Determine the [X, Y] coordinate at the center of the cell enclosing the given text.  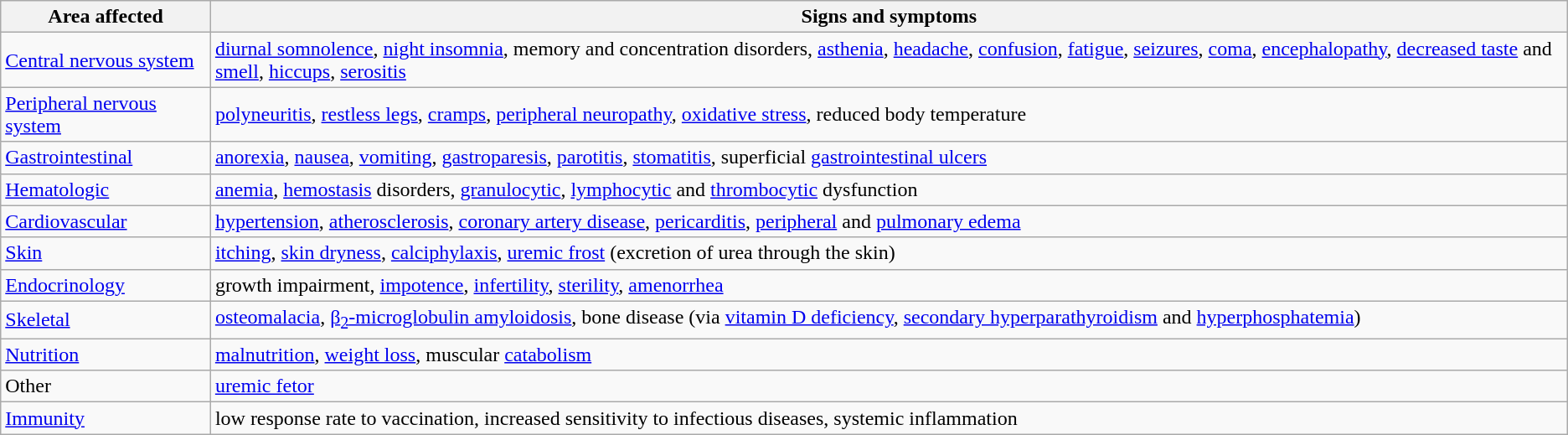
anemia, hemostasis disorders, granulocytic, lymphocytic and thrombocytic dysfunction [889, 189]
Skeletal [106, 319]
low response rate to vaccination, increased sensitivity to infectious diseases, systemic inflammation [889, 418]
anorexia, nausea, vomiting, gastroparesis, parotitis, stomatitis, superficial gastrointestinal ulcers [889, 158]
Gastrointestinal [106, 158]
osteomalacia, β2-microglobulin amyloidosis, bone disease (via vitamin D deficiency, secondary hyperparathyroidism and hyperphosphatemia) [889, 319]
Cardiovascular [106, 221]
hypertension, atherosclerosis, coronary artery disease, pericarditis, peripheral and pulmonary edema [889, 221]
Other [106, 386]
Peripheral nervous system [106, 114]
Hematologic [106, 189]
Skin [106, 253]
uremic fetor [889, 386]
Nutrition [106, 355]
malnutrition, weight loss, muscular catabolism [889, 355]
Area affected [106, 17]
Immunity [106, 418]
growth impairment, impotence, infertility, sterility, amenorrhea [889, 285]
Signs and symptoms [889, 17]
Central nervous system [106, 60]
Endocrinology [106, 285]
polyneuritis, restless legs, cramps, peripheral neuropathy, oxidative stress, reduced body temperature [889, 114]
itching, skin dryness, calciphylaxis, uremic frost (excretion of urea through the skin) [889, 253]
